Identify which cell holds the provided text, then report its (X, Y) central coordinate. 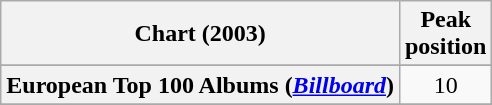
10 (445, 85)
Chart (2003) (200, 34)
Peakposition (445, 34)
European Top 100 Albums (Billboard) (200, 85)
